Capture the cell that displays the provided text and extract its (x, y) central coordinate. 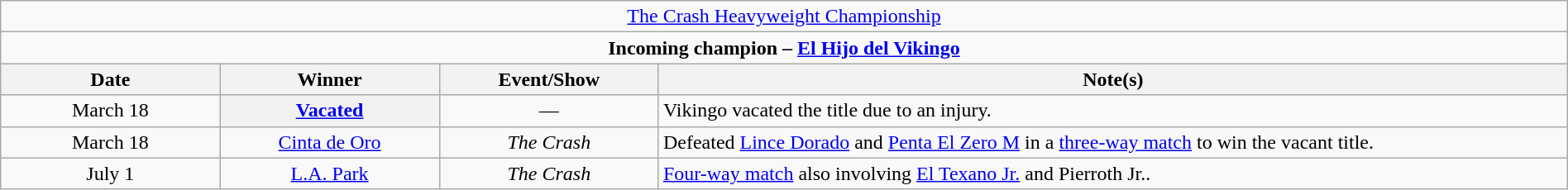
Event/Show (549, 79)
The Crash Heavyweight Championship (784, 17)
Defeated Lince Dorado and Penta El Zero M in a three-way match to win the vacant title. (1113, 142)
Cinta de Oro (329, 142)
Four-way match also involving El Texano Jr. and Pierroth Jr.. (1113, 173)
Incoming champion – El Hijo del Vikingo (784, 48)
July 1 (111, 173)
Vikingo vacated the title due to an injury. (1113, 111)
Date (111, 79)
L.A. Park (329, 173)
Winner (329, 79)
Note(s) (1113, 79)
Vacated (329, 111)
— (549, 111)
